Capture the cell that displays the provided text and extract its (x, y) central coordinate. 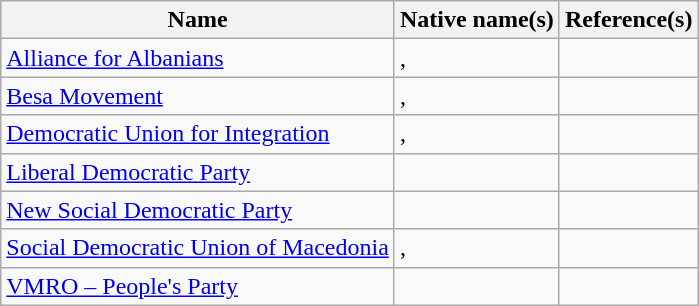
Besa Movement (198, 96)
Reference(s) (628, 20)
Alliance for Albanians (198, 58)
Social Democratic Union of Macedonia (198, 248)
Native name(s) (476, 20)
Name (198, 20)
VMRO – People's Party (198, 286)
Democratic Union for Integration (198, 134)
New Social Democratic Party (198, 210)
Liberal Democratic Party (198, 172)
